Pinpoint the cell where the given text exists, returning its [x, y] midpoint coordinate. 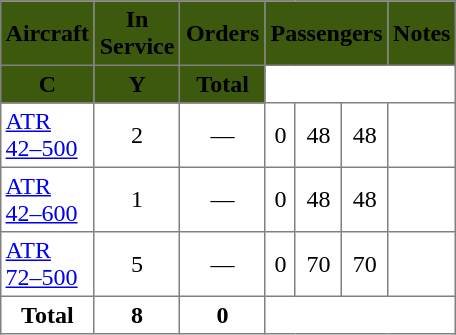
Aircraft [47, 33]
Y [137, 84]
ATR 42–600 [47, 199]
ATR 42–500 [47, 135]
C [47, 84]
In Service [137, 33]
Notes [422, 33]
2 [137, 135]
1 [137, 199]
8 [137, 315]
Orders [223, 33]
ATR 72–500 [47, 264]
5 [137, 264]
Passengers [326, 33]
